Return the [X, Y] coordinate for the center point of the cell that contains the specified text.  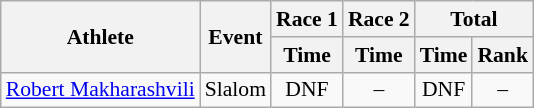
Race 1 [307, 19]
Event [236, 36]
Total [474, 19]
Race 2 [379, 19]
Rank [502, 55]
Robert Makharashvili [100, 90]
Athlete [100, 36]
Slalom [236, 90]
